Locate the cell with the specified text and output its [X, Y] center coordinate. 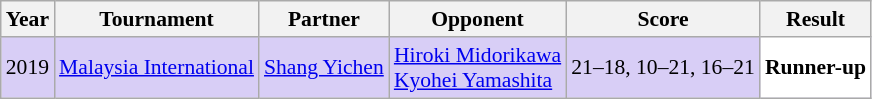
Shang Yichen [324, 68]
Year [28, 19]
Partner [324, 19]
Malaysia International [156, 68]
2019 [28, 68]
Tournament [156, 19]
Runner-up [816, 68]
Result [816, 19]
Hiroki Midorikawa Kyohei Yamashita [478, 68]
Opponent [478, 19]
21–18, 10–21, 16–21 [663, 68]
Score [663, 19]
